Locate the cell with the specified text and output its [x, y] center coordinate. 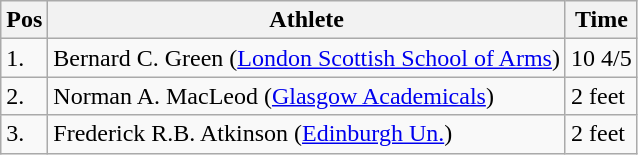
Norman A. MacLeod (Glasgow Academicals) [307, 96]
Bernard C. Green (London Scottish School of Arms) [307, 58]
Pos [24, 20]
3. [24, 134]
Athlete [307, 20]
10 4/5 [601, 58]
Frederick R.B. Atkinson (Edinburgh Un.) [307, 134]
Time [601, 20]
1. [24, 58]
2. [24, 96]
